Locate the cell with the specified text and output its (x, y) center coordinate. 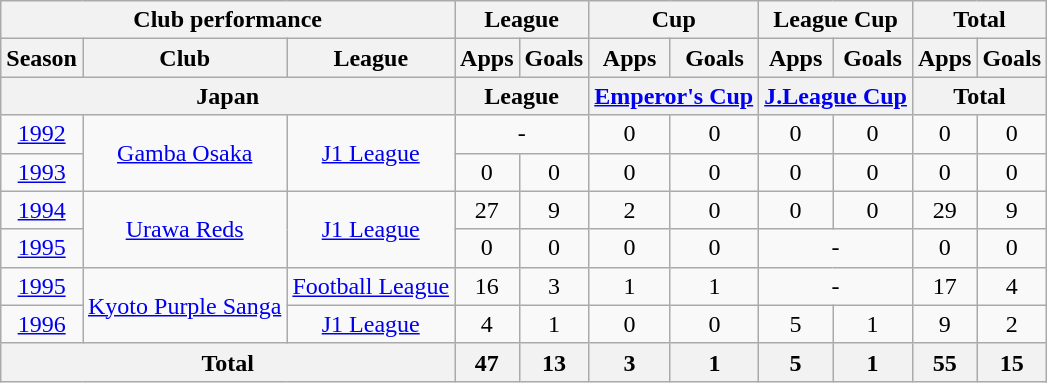
47 (487, 362)
17 (944, 286)
29 (944, 210)
13 (554, 362)
Club performance (228, 20)
27 (487, 210)
1993 (42, 172)
Japan (228, 96)
1992 (42, 134)
Gamba Osaka (184, 153)
League Cup (836, 20)
J.League Cup (836, 96)
Emperor's Cup (674, 96)
1994 (42, 210)
55 (944, 362)
Kyoto Purple Sanga (184, 305)
16 (487, 286)
Cup (674, 20)
1996 (42, 324)
Season (42, 58)
Football League (371, 286)
15 (1012, 362)
Club (184, 58)
Urawa Reds (184, 229)
